Determine the [x, y] coordinate at the center of the cell enclosing the given text.  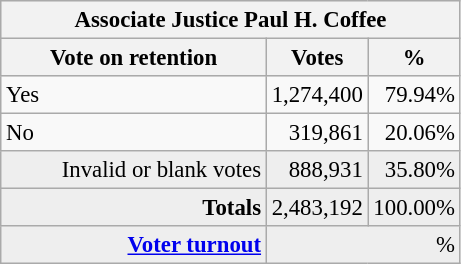
2,483,192 [317, 208]
319,861 [317, 133]
No [134, 133]
888,931 [317, 170]
Vote on retention [134, 58]
Invalid or blank votes [134, 170]
Totals [134, 208]
100.00% [414, 208]
Voter turnout [134, 245]
Associate Justice Paul H. Coffee [231, 20]
1,274,400 [317, 95]
35.80% [414, 170]
20.06% [414, 133]
Votes [317, 58]
Yes [134, 95]
79.94% [414, 95]
